Provide the (x, y) coordinate of the cell's center where the given text is located.  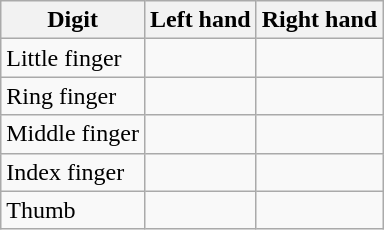
Index finger (73, 172)
Digit (73, 20)
Left hand (200, 20)
Ring finger (73, 96)
Right hand (319, 20)
Little finger (73, 58)
Middle finger (73, 134)
Thumb (73, 210)
